Determine the [x, y] coordinate at the center of the cell enclosing the given text.  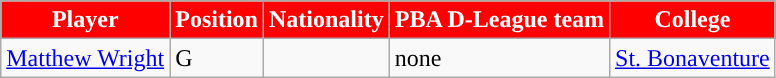
Matthew Wright [86, 58]
G [217, 58]
Nationality [326, 20]
St. Bonaventure [693, 58]
College [693, 20]
PBA D-League team [499, 20]
none [499, 58]
Player [86, 20]
Position [217, 20]
